Identify which cell holds the provided text, then report its (X, Y) central coordinate. 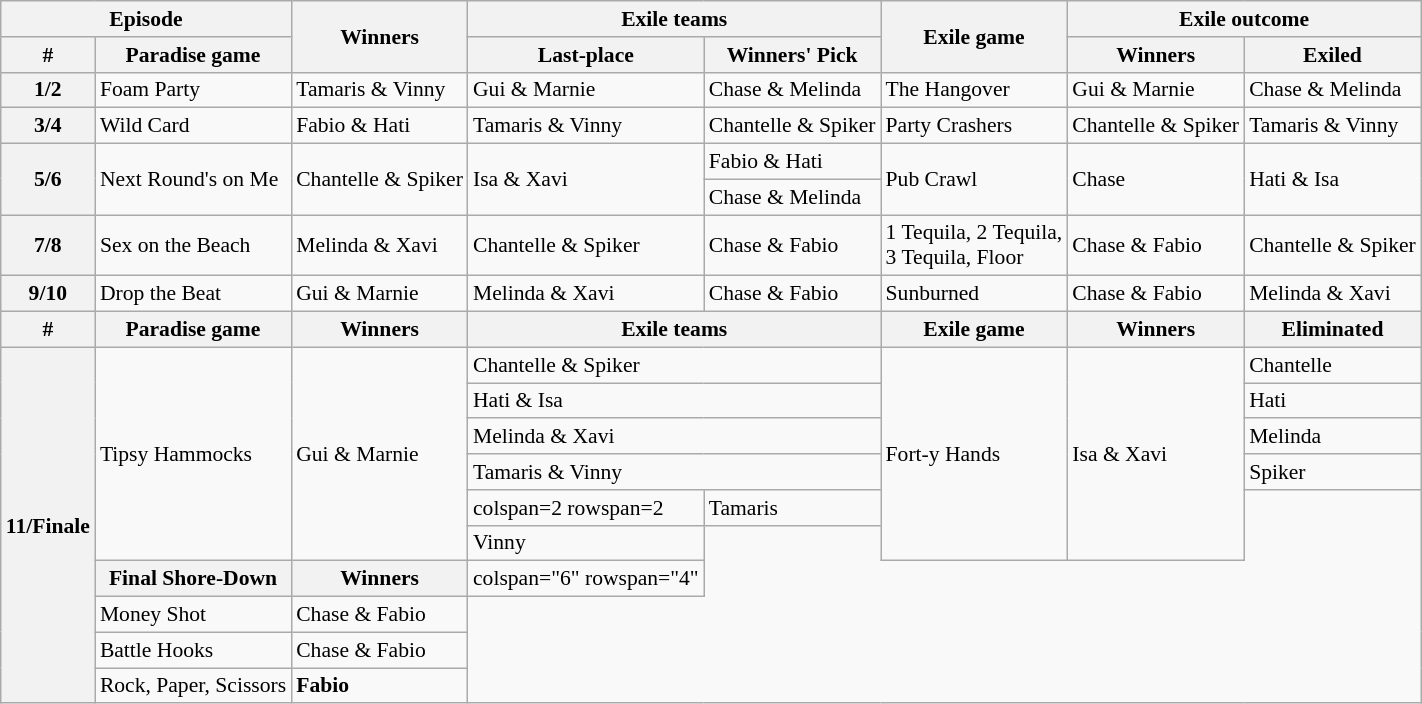
colspan="6" rowspan="4" (586, 579)
Chase (1156, 180)
The Hangover (974, 90)
Sunburned (974, 294)
Winners' Pick (792, 55)
Vinny (586, 543)
Drop the Beat (193, 294)
1 Tequila, 2 Tequila,3 Tequila, Floor (974, 246)
5/6 (48, 180)
colspan=2 rowspan=2 (586, 508)
Next Round's on Me (193, 180)
3/4 (48, 126)
Pub Crawl (974, 180)
Foam Party (193, 90)
Battle Hooks (193, 650)
7/8 (48, 246)
Rock, Paper, Scissors (193, 686)
Exile outcome (1244, 19)
Tamaris (792, 508)
Party Crashers (974, 126)
Fort-y Hands (974, 454)
Final Shore-Down (193, 579)
Tipsy Hammocks (193, 454)
Melinda (1332, 437)
Spiker (1332, 472)
Fabio (380, 686)
Chantelle (1332, 365)
Last-place (586, 55)
Hati (1332, 401)
11/Finale (48, 525)
Eliminated (1332, 330)
9/10 (48, 294)
1/2 (48, 90)
Exiled (1332, 55)
Wild Card (193, 126)
Money Shot (193, 615)
Episode (146, 19)
Sex on the Beach (193, 246)
